Detect which cell encompasses the target text, then output its [X, Y] center coordinate. 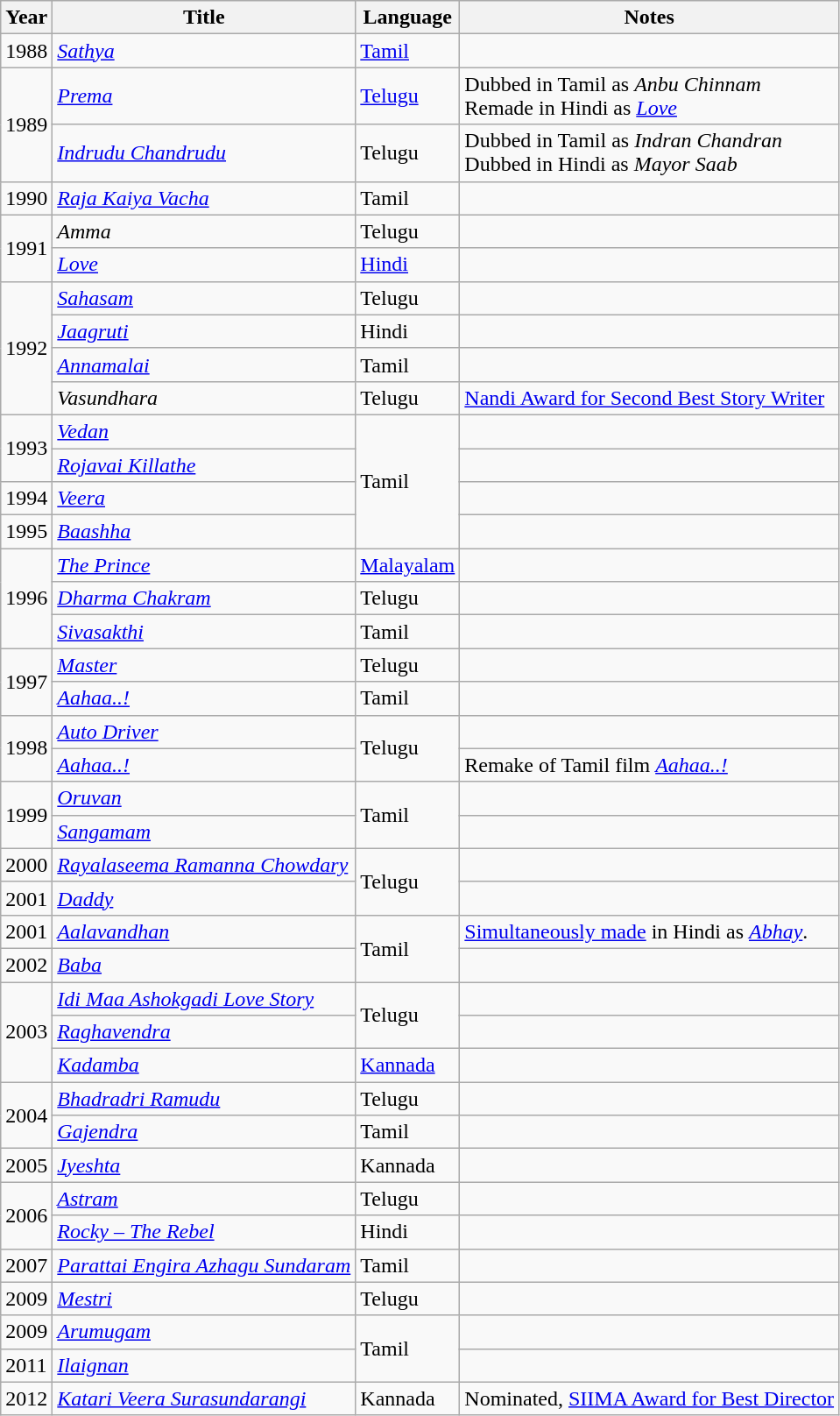
1998 [26, 748]
Baba [204, 965]
Prema [204, 96]
Raghavendra [204, 1032]
Daddy [204, 898]
1994 [26, 499]
Astram [204, 1199]
2007 [26, 1265]
Language [408, 18]
The Prince [204, 565]
2000 [26, 865]
Vedan [204, 431]
1999 [26, 815]
1988 [26, 51]
Dharma Chakram [204, 598]
1996 [26, 598]
Mestri [204, 1299]
Remake of Tamil film Aahaa..! [650, 765]
Notes [650, 18]
2005 [26, 1165]
Rayalaseema Ramanna Chowdary [204, 865]
Annamalai [204, 365]
2003 [26, 1031]
1997 [26, 682]
Raja Kaiya Vacha [204, 198]
Oruvan [204, 798]
2004 [26, 1115]
Love [204, 265]
Amma [204, 231]
2012 [26, 1398]
Year [26, 18]
Veera [204, 499]
Malayalam [408, 565]
1995 [26, 532]
Idi Maa Ashokgadi Love Story [204, 998]
Sahasam [204, 298]
Master [204, 665]
Vasundhara [204, 398]
Dubbed in Tamil as Indran ChandranDubbed in Hindi as Mayor Saab [650, 152]
Aalavandhan [204, 931]
1992 [26, 348]
Baashha [204, 532]
Rocky – The Rebel [204, 1232]
Title [204, 18]
Sathya [204, 51]
Simultaneously made in Hindi as Abhay. [650, 931]
Jaagruti [204, 331]
Auto Driver [204, 732]
1990 [26, 198]
2006 [26, 1215]
Jyeshta [204, 1165]
Sivasakthi [204, 632]
Bhadradri Ramudu [204, 1099]
Rojavai Killathe [204, 465]
2002 [26, 965]
Gajendra [204, 1132]
1993 [26, 448]
Kadamba [204, 1066]
Arumugam [204, 1332]
Nandi Award for Second Best Story Writer [650, 398]
2011 [26, 1365]
1991 [26, 248]
Parattai Engira Azhagu Sundaram [204, 1265]
Dubbed in Tamil as Anbu ChinnamRemade in Hindi as Love [650, 96]
Sangamam [204, 832]
Ilaignan [204, 1365]
Nominated, SIIMA Award for Best Director [650, 1398]
Katari Veera Surasundarangi [204, 1398]
1989 [26, 124]
Indrudu Chandrudu [204, 152]
